Locate the cell with the specified text and output its [X, Y] center coordinate. 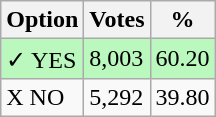
✓ YES [42, 59]
Option [42, 20]
60.20 [182, 59]
Votes [117, 20]
% [182, 20]
5,292 [117, 97]
39.80 [182, 97]
X NO [42, 97]
8,003 [117, 59]
